Determine the (X, Y) coordinate at the center of the cell enclosing the given text.  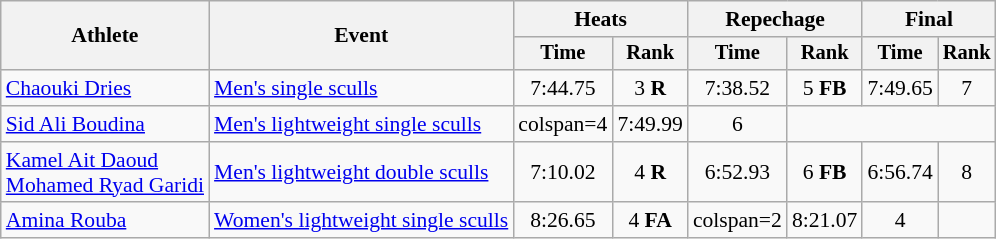
3 R (650, 88)
7:10.02 (562, 172)
7:44.75 (562, 88)
7:49.65 (900, 88)
Final (928, 19)
Heats (600, 19)
Kamel Ait DaoudMohamed Ryad Garidi (105, 172)
8:26.65 (562, 221)
4 FA (650, 221)
6:52.93 (738, 172)
7:38.52 (738, 88)
colspan=4 (562, 124)
Repechage (776, 19)
8:21.07 (824, 221)
Sid Ali Boudina (105, 124)
Chaouki Dries (105, 88)
4 R (650, 172)
colspan=2 (738, 221)
Women's lightweight single sculls (361, 221)
8 (967, 172)
Amina Rouba (105, 221)
6 (738, 124)
7:49.99 (650, 124)
Men's single sculls (361, 88)
Men's lightweight single sculls (361, 124)
6:56.74 (900, 172)
Event (361, 36)
7 (967, 88)
6 FB (824, 172)
5 FB (824, 88)
Athlete (105, 36)
Men's lightweight double sculls (361, 172)
4 (900, 221)
